Detect which cell encompasses the target text, then output its (x, y) center coordinate. 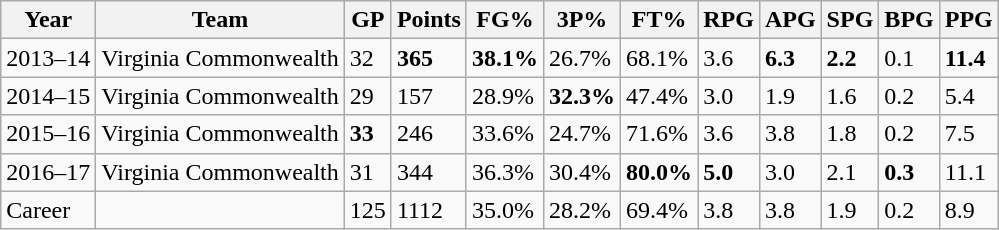
31 (368, 172)
1.8 (850, 134)
5.4 (968, 96)
BPG (909, 20)
80.0% (660, 172)
38.1% (504, 58)
32.3% (582, 96)
365 (428, 58)
PPG (968, 20)
APG (790, 20)
30.4% (582, 172)
69.4% (660, 210)
GP (368, 20)
3P% (582, 20)
2014–15 (48, 96)
47.4% (660, 96)
33.6% (504, 134)
35.0% (504, 210)
1112 (428, 210)
36.3% (504, 172)
0.1 (909, 58)
28.9% (504, 96)
6.3 (790, 58)
Career (48, 210)
2013–14 (48, 58)
24.7% (582, 134)
SPG (850, 20)
11.4 (968, 58)
71.6% (660, 134)
2.1 (850, 172)
8.9 (968, 210)
125 (368, 210)
FT% (660, 20)
11.1 (968, 172)
0.3 (909, 172)
2.2 (850, 58)
344 (428, 172)
RPG (729, 20)
28.2% (582, 210)
32 (368, 58)
5.0 (729, 172)
29 (368, 96)
2015–16 (48, 134)
246 (428, 134)
Year (48, 20)
Team (220, 20)
2016–17 (48, 172)
Points (428, 20)
157 (428, 96)
26.7% (582, 58)
7.5 (968, 134)
1.6 (850, 96)
33 (368, 134)
68.1% (660, 58)
FG% (504, 20)
